For the text-containing cell, return its midpoint in (X, Y) coordinate format. 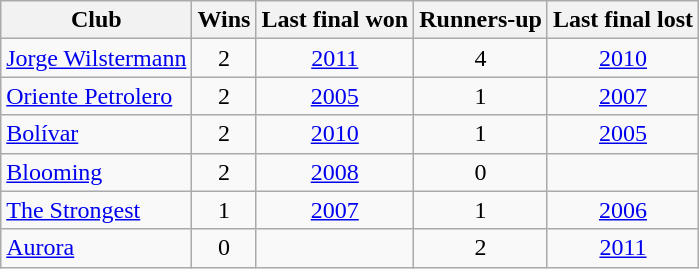
Club (96, 20)
Aurora (96, 248)
Runners-up (481, 20)
The Strongest (96, 210)
Jorge Wilstermann (96, 58)
Oriente Petrolero (96, 96)
2006 (622, 210)
2008 (335, 172)
Wins (224, 20)
Bolívar (96, 134)
4 (481, 58)
Last final lost (622, 20)
Blooming (96, 172)
Last final won (335, 20)
